Locate the cell with the specified text and output its (x, y) center coordinate. 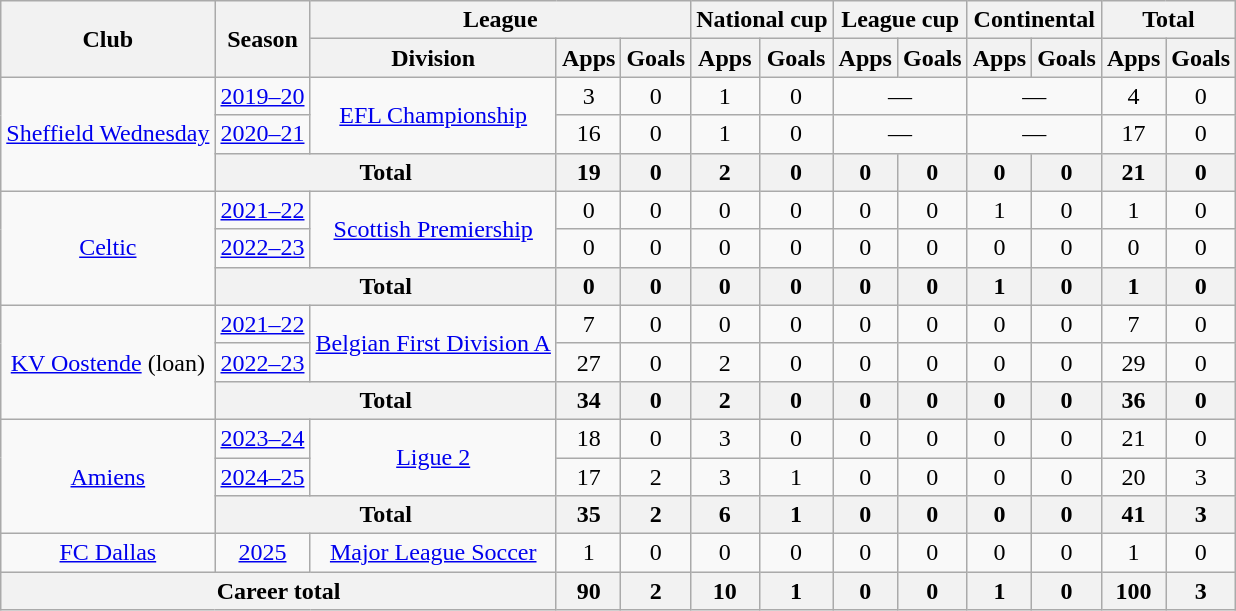
90 (588, 591)
League cup (900, 20)
2020–21 (262, 134)
Continental (1034, 20)
Season (262, 39)
2019–20 (262, 96)
Sheffield Wednesday (108, 134)
League (500, 20)
Major League Soccer (433, 553)
Division (433, 58)
Club (108, 39)
2023–24 (262, 438)
35 (588, 515)
20 (1133, 477)
KV Oostende (loan) (108, 362)
19 (588, 172)
16 (588, 134)
4 (1133, 96)
18 (588, 438)
Amiens (108, 476)
National cup (762, 20)
27 (588, 362)
Belgian First Division A (433, 343)
100 (1133, 591)
10 (725, 591)
2025 (262, 553)
Celtic (108, 248)
Scottish Premiership (433, 229)
6 (725, 515)
Career total (279, 591)
34 (588, 400)
FC Dallas (108, 553)
41 (1133, 515)
29 (1133, 362)
36 (1133, 400)
Ligue 2 (433, 457)
EFL Championship (433, 115)
2024–25 (262, 477)
